Search for the cell housing the specified text and yield its [x, y] center coordinate. 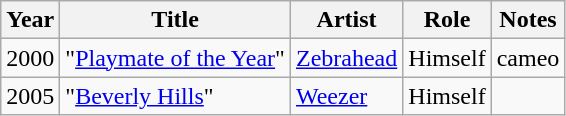
2000 [30, 58]
"Playmate of the Year" [176, 58]
Notes [528, 20]
Weezer [346, 96]
cameo [528, 58]
Title [176, 20]
Zebrahead [346, 58]
Year [30, 20]
2005 [30, 96]
Artist [346, 20]
"Beverly Hills" [176, 96]
Role [447, 20]
